Scan for the cell matching the given text and deliver its (X, Y) coordinate at center. 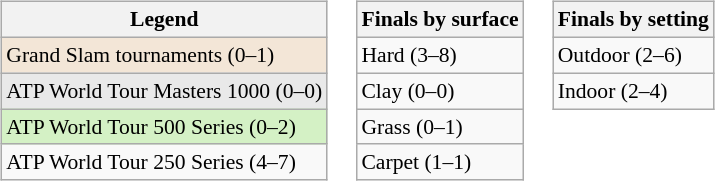
Grass (0–1) (440, 127)
Outdoor (2–6) (634, 55)
Carpet (1–1) (440, 162)
Indoor (2–4) (634, 91)
Clay (0–0) (440, 91)
Grand Slam tournaments (0–1) (164, 55)
Finals by setting (634, 20)
ATP World Tour 250 Series (4–7) (164, 162)
ATP World Tour 500 Series (0–2) (164, 127)
Finals by surface (440, 20)
Hard (3–8) (440, 55)
Legend (164, 20)
ATP World Tour Masters 1000 (0–0) (164, 91)
